Extract the [X, Y] coordinate from the center of the cell holding the provided text.  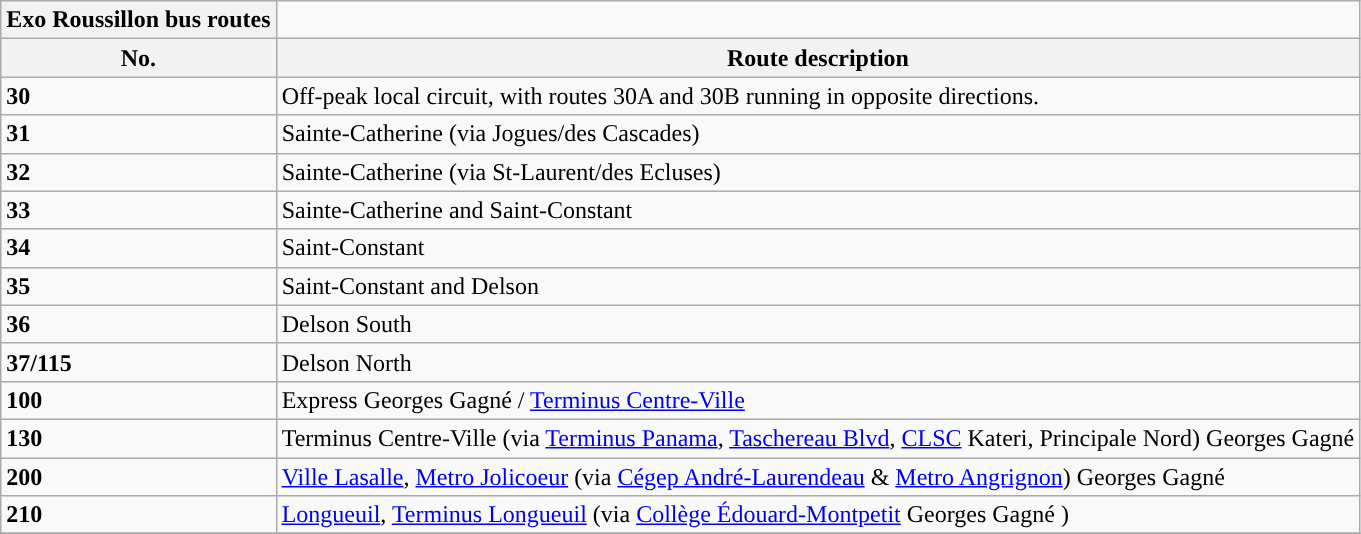
Saint-Constant and Delson [818, 286]
Longueuil, Terminus Longueuil (via Collège Édouard-Montpetit Georges Gagné ) [818, 515]
37/115 [138, 362]
Delson North [818, 362]
Sainte-Catherine (via Jogues/des Cascades) [818, 134]
Delson South [818, 324]
30 [138, 96]
Sainte-Catherine and Saint-Constant [818, 210]
100 [138, 400]
200 [138, 477]
36 [138, 324]
Route description [818, 58]
Exo Roussillon bus routes [138, 20]
Ville Lasalle, Metro Jolicoeur (via Cégep André-Laurendeau & Metro Angrignon) Georges Gagné [818, 477]
34 [138, 248]
32 [138, 172]
Saint-Constant [818, 248]
No. [138, 58]
Off-peak local circuit, with routes 30A and 30B running in opposite directions. [818, 96]
Sainte-Catherine (via St-Laurent/des Ecluses) [818, 172]
33 [138, 210]
Terminus Centre-Ville (via Terminus Panama, Taschereau Blvd, CLSC Kateri, Principale Nord) Georges Gagné [818, 438]
31 [138, 134]
210 [138, 515]
130 [138, 438]
Express Georges Gagné / Terminus Centre-Ville [818, 400]
35 [138, 286]
